Scan for the cell matching the given text and deliver its (x, y) coordinate at center. 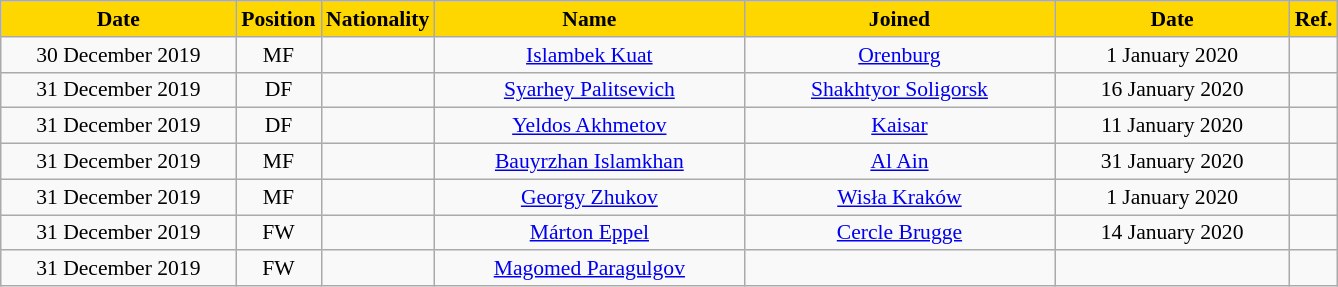
Islambek Kuat (589, 55)
Kaisar (899, 126)
11 January 2020 (1172, 126)
14 January 2020 (1172, 233)
Al Ain (899, 162)
Orenburg (899, 55)
Yeldos Akhmetov (589, 126)
Joined (899, 19)
Syarhey Palitsevich (589, 90)
Name (589, 19)
Wisła Kraków (899, 197)
Magomed Paragulgov (589, 269)
Bauyrzhan Islamkhan (589, 162)
16 January 2020 (1172, 90)
Ref. (1314, 19)
Georgy Zhukov (589, 197)
30 December 2019 (118, 55)
Position (278, 19)
Cercle Brugge (899, 233)
Márton Eppel (589, 233)
Shakhtyor Soligorsk (899, 90)
Nationality (378, 19)
31 January 2020 (1172, 162)
